Provide the (X, Y) coordinate of the cell's center where the given text is located.  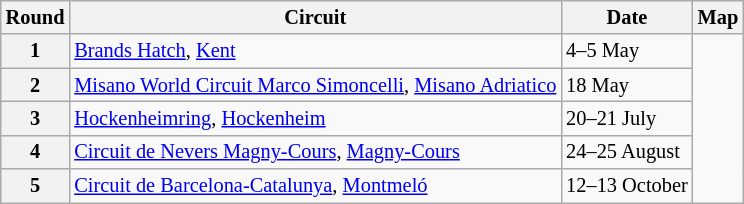
18 May (626, 85)
12–13 October (626, 186)
1 (36, 51)
4 (36, 152)
Circuit de Barcelona-Catalunya, Montmeló (315, 186)
4–5 May (626, 51)
Circuit de Nevers Magny-Cours, Magny-Cours (315, 152)
Misano World Circuit Marco Simoncelli, Misano Adriatico (315, 85)
Date (626, 17)
Brands Hatch, Kent (315, 51)
2 (36, 85)
Circuit (315, 17)
3 (36, 118)
Hockenheimring, Hockenheim (315, 118)
Map (718, 17)
24–25 August (626, 152)
5 (36, 186)
20–21 July (626, 118)
Round (36, 17)
